Determine the (X, Y) coordinate at the center of the cell enclosing the given text.  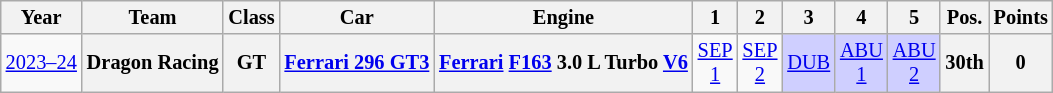
Pos. (964, 17)
Engine (564, 17)
SEP1 (716, 63)
Dragon Racing (153, 63)
Class (251, 17)
DUB (808, 63)
ABU2 (914, 63)
3 (808, 17)
SEP2 (760, 63)
30th (964, 63)
5 (914, 17)
Points (1021, 17)
Car (358, 17)
Year (42, 17)
Team (153, 17)
0 (1021, 63)
Ferrari F163 3.0 L Turbo V6 (564, 63)
GT (251, 63)
Ferrari 296 GT3 (358, 63)
ABU1 (862, 63)
4 (862, 17)
1 (716, 17)
2 (760, 17)
2023–24 (42, 63)
